Find where the given text appears and provide that cell's center as [x, y] coordinate. 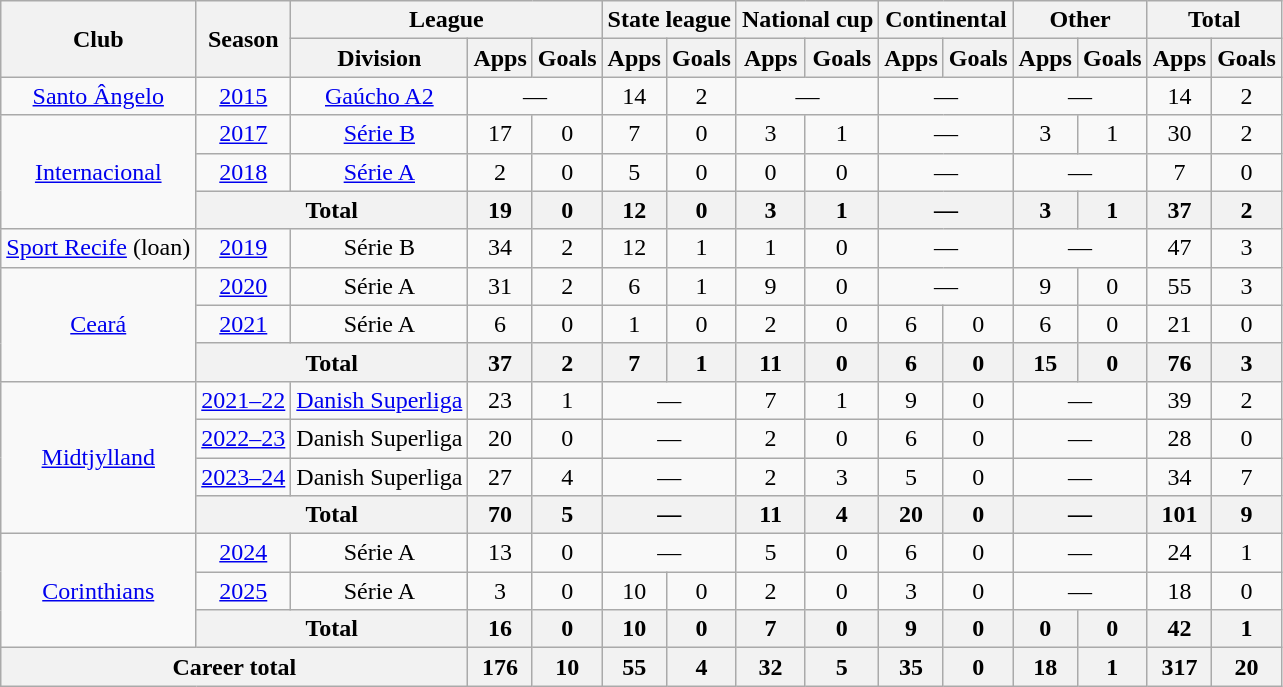
State league [669, 20]
19 [500, 210]
101 [1179, 515]
League [446, 20]
31 [500, 286]
Club [98, 39]
47 [1179, 248]
Midtjylland [98, 457]
2017 [244, 134]
2022–23 [244, 438]
2019 [244, 248]
Corinthians [98, 591]
Internacional [98, 172]
2018 [244, 172]
317 [1179, 667]
2015 [244, 96]
Season [244, 39]
23 [500, 400]
24 [1179, 553]
Gaúcho A2 [380, 96]
42 [1179, 629]
Santo Ângelo [98, 96]
Ceará [98, 324]
21 [1179, 324]
28 [1179, 438]
70 [500, 515]
15 [1045, 362]
2024 [244, 553]
Sport Recife (loan) [98, 248]
30 [1179, 134]
17 [500, 134]
2025 [244, 591]
35 [911, 667]
National cup [807, 20]
2021 [244, 324]
Continental [946, 20]
13 [500, 553]
Career total [234, 667]
176 [500, 667]
2020 [244, 286]
76 [1179, 362]
16 [500, 629]
Division [380, 58]
32 [770, 667]
Other [1080, 20]
27 [500, 477]
2021–22 [244, 400]
39 [1179, 400]
2023–24 [244, 477]
